Return the [x, y] coordinate for the center point of the cell that contains the specified text.  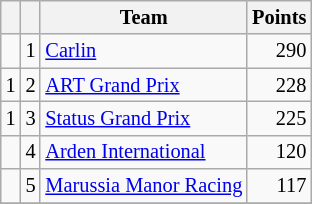
120 [279, 152]
Carlin [144, 51]
Status Grand Prix [144, 118]
Arden International [144, 152]
ART Grand Prix [144, 85]
Points [279, 17]
117 [279, 186]
4 [31, 152]
Marussia Manor Racing [144, 186]
225 [279, 118]
2 [31, 85]
228 [279, 85]
3 [31, 118]
Team [144, 17]
290 [279, 51]
5 [31, 186]
